Output the [x, y] coordinate of the center of the cell containing the given text.  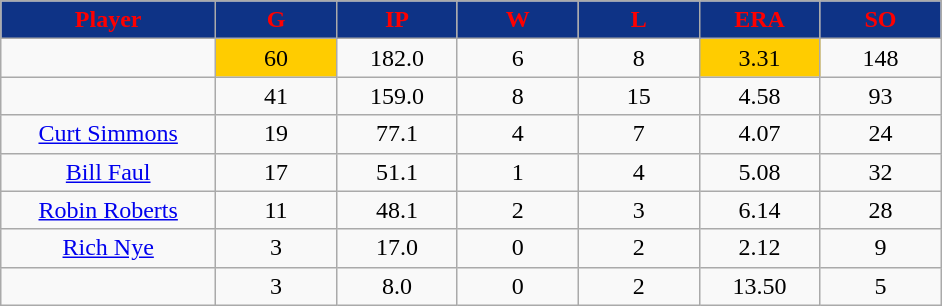
9 [880, 248]
Bill Faul [108, 172]
Robin Roberts [108, 210]
3.31 [760, 58]
28 [880, 210]
ERA [760, 20]
8.0 [396, 286]
15 [638, 96]
6.14 [760, 210]
5.08 [760, 172]
19 [276, 134]
G [276, 20]
17 [276, 172]
L [638, 20]
2.12 [760, 248]
IP [396, 20]
7 [638, 134]
159.0 [396, 96]
5 [880, 286]
182.0 [396, 58]
W [518, 20]
13.50 [760, 286]
11 [276, 210]
51.1 [396, 172]
77.1 [396, 134]
24 [880, 134]
41 [276, 96]
Rich Nye [108, 248]
148 [880, 58]
1 [518, 172]
6 [518, 58]
60 [276, 58]
17.0 [396, 248]
Player [108, 20]
48.1 [396, 210]
SO [880, 20]
4.58 [760, 96]
93 [880, 96]
4.07 [760, 134]
32 [880, 172]
Curt Simmons [108, 134]
